Provide the (X, Y) coordinate of the cell's center where the given text is located.  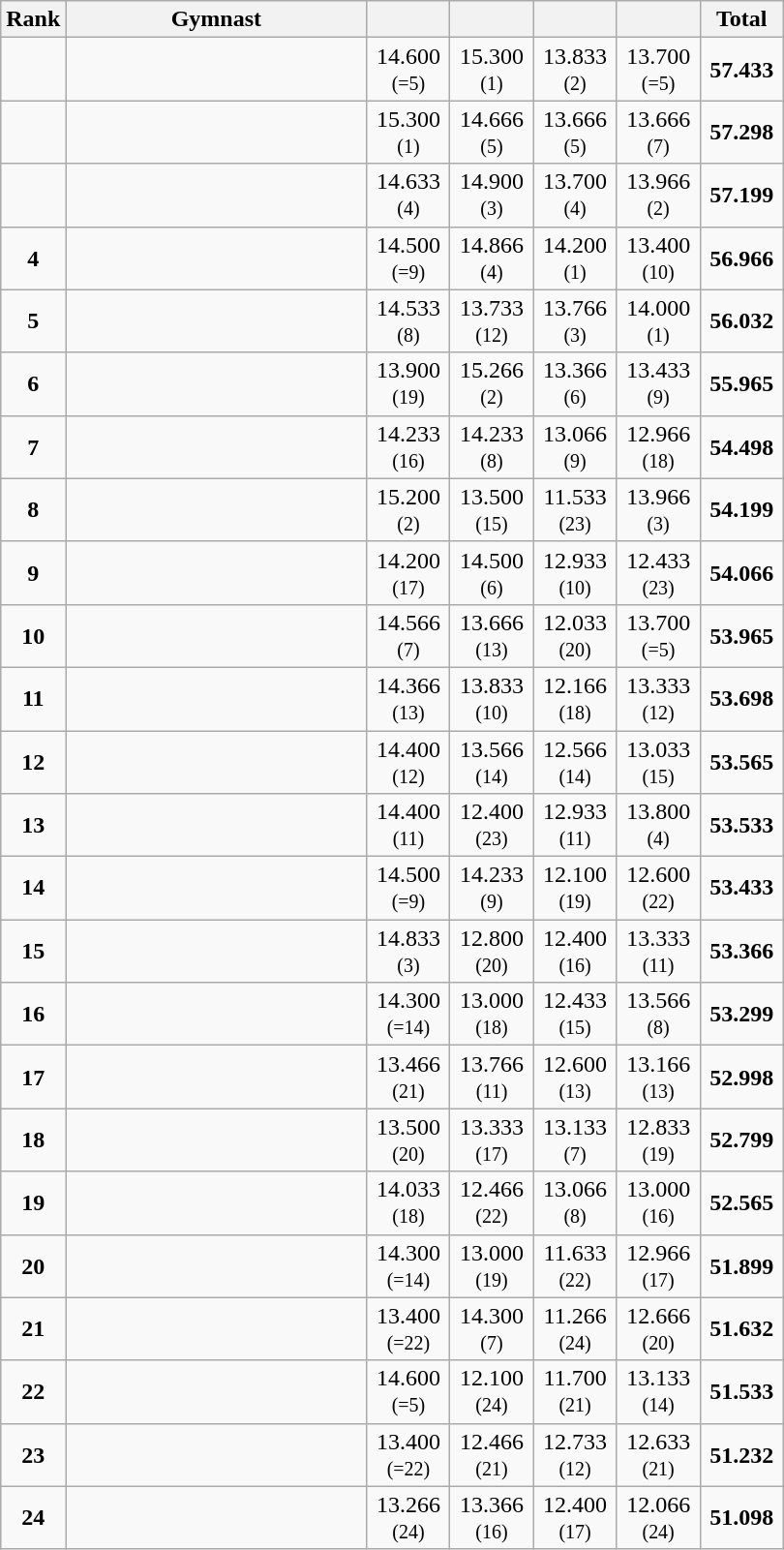
14.866(4) (492, 258)
12.400(17) (575, 1518)
52.565 (741, 1202)
12.100(24) (492, 1392)
13.066(8) (575, 1202)
54.066 (741, 573)
11 (33, 699)
13.733(12) (492, 321)
13.500(20) (408, 1140)
18 (33, 1140)
57.199 (741, 196)
12.400(16) (575, 951)
12.600(22) (658, 889)
12.633(21) (658, 1454)
9 (33, 573)
12.666(20) (658, 1328)
13.333(17) (492, 1140)
14.833(3) (408, 951)
51.098 (741, 1518)
13.066(9) (575, 447)
Total (741, 19)
14.300(7) (492, 1328)
13 (33, 825)
14.400(12) (408, 761)
13.366(6) (575, 383)
15.200(2) (408, 509)
52.799 (741, 1140)
13.666(5) (575, 132)
53.299 (741, 1015)
12.033(20) (575, 635)
12.833(19) (658, 1140)
13.500(15) (492, 509)
Gymnast (217, 19)
13.466(21) (408, 1077)
12.100(19) (575, 889)
19 (33, 1202)
14.033(18) (408, 1202)
7 (33, 447)
12.433(23) (658, 573)
56.032 (741, 321)
13.133(14) (658, 1392)
14.233(9) (492, 889)
13.833(10) (492, 699)
14 (33, 889)
13.000(16) (658, 1202)
12.966(17) (658, 1266)
53.366 (741, 951)
16 (33, 1015)
14.233(16) (408, 447)
13.900(19) (408, 383)
14.633(4) (408, 196)
20 (33, 1266)
53.965 (741, 635)
51.232 (741, 1454)
12.466(21) (492, 1454)
12.933(11) (575, 825)
13.966(2) (658, 196)
12.800(20) (492, 951)
53.533 (741, 825)
13.833(2) (575, 70)
13.133(7) (575, 1140)
Rank (33, 19)
13.400(10) (658, 258)
13.966(3) (658, 509)
57.433 (741, 70)
5 (33, 321)
53.433 (741, 889)
52.998 (741, 1077)
12.166(18) (575, 699)
14.500(6) (492, 573)
24 (33, 1518)
10 (33, 635)
12.066(24) (658, 1518)
14.200(17) (408, 573)
13.033(15) (658, 761)
13.366(16) (492, 1518)
54.199 (741, 509)
15 (33, 951)
53.698 (741, 699)
13.666(13) (492, 635)
53.565 (741, 761)
12.600(13) (575, 1077)
23 (33, 1454)
13.566(8) (658, 1015)
13.000(19) (492, 1266)
17 (33, 1077)
12.466(22) (492, 1202)
8 (33, 509)
21 (33, 1328)
13.433(9) (658, 383)
12.433(15) (575, 1015)
11.700(21) (575, 1392)
13.333(11) (658, 951)
51.533 (741, 1392)
12 (33, 761)
12.733(12) (575, 1454)
54.498 (741, 447)
56.966 (741, 258)
15.266(2) (492, 383)
13.666(7) (658, 132)
14.000(1) (658, 321)
11.266(24) (575, 1328)
14.233(8) (492, 447)
6 (33, 383)
13.766(3) (575, 321)
55.965 (741, 383)
51.899 (741, 1266)
14.400(11) (408, 825)
14.200(1) (575, 258)
13.166(13) (658, 1077)
13.266(24) (408, 1518)
13.000(18) (492, 1015)
12.400(23) (492, 825)
11.533(23) (575, 509)
13.800(4) (658, 825)
14.900(3) (492, 196)
11.633(22) (575, 1266)
51.632 (741, 1328)
57.298 (741, 132)
12.966(18) (658, 447)
14.566(7) (408, 635)
22 (33, 1392)
13.766(11) (492, 1077)
13.333(12) (658, 699)
14.666(5) (492, 132)
14.366(13) (408, 699)
13.566(14) (492, 761)
12.566(14) (575, 761)
12.933(10) (575, 573)
13.700(4) (575, 196)
14.533(8) (408, 321)
4 (33, 258)
